Search for the cell housing the specified text and yield its (X, Y) center coordinate. 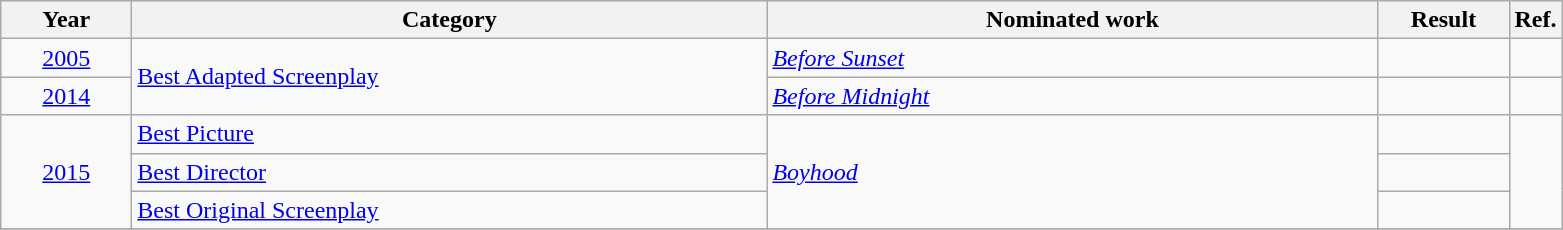
Boyhood (1072, 172)
Best Adapted Screenplay (450, 77)
Result (1444, 20)
Category (450, 20)
Nominated work (1072, 20)
Before Sunset (1072, 58)
Before Midnight (1072, 96)
Year (66, 20)
2015 (66, 172)
Best Director (450, 172)
Best Original Screenplay (450, 210)
2014 (66, 96)
Ref. (1536, 20)
Best Picture (450, 134)
2005 (66, 58)
